Locate the cell with the specified text and output its (x, y) center coordinate. 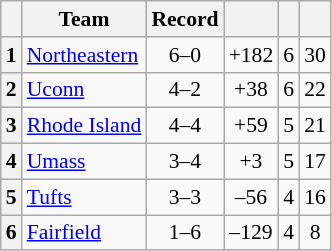
Northeastern (84, 55)
Record (184, 19)
4–4 (184, 126)
17 (315, 162)
+38 (252, 90)
+3 (252, 162)
–56 (252, 197)
22 (315, 90)
–129 (252, 233)
6–0 (184, 55)
16 (315, 197)
3–3 (184, 197)
1 (12, 55)
4–2 (184, 90)
Fairfield (84, 233)
+59 (252, 126)
1–6 (184, 233)
2 (12, 90)
Uconn (84, 90)
Umass (84, 162)
Rhode Island (84, 126)
3 (12, 126)
3–4 (184, 162)
30 (315, 55)
+182 (252, 55)
21 (315, 126)
Team (84, 19)
Tufts (84, 197)
8 (315, 233)
